Search for the cell housing the specified text and yield its (x, y) center coordinate. 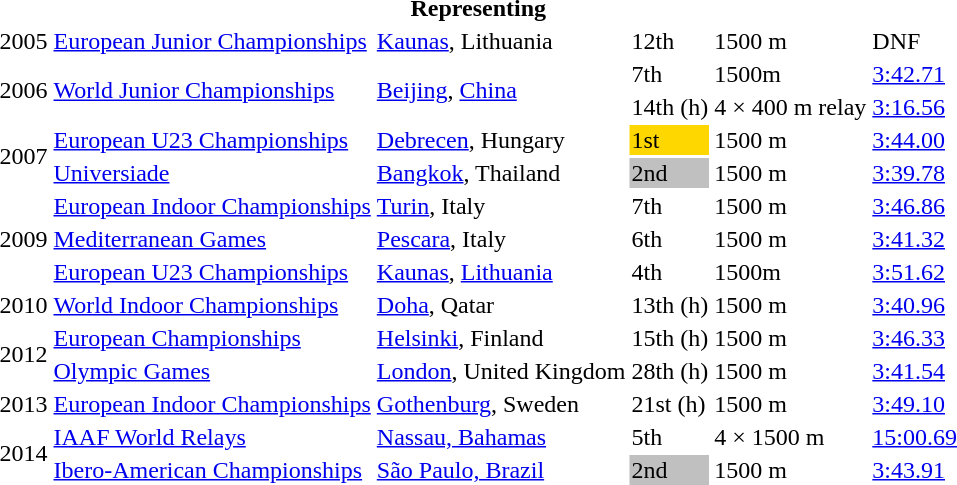
London, United Kingdom (501, 371)
5th (670, 437)
Beijing, China (501, 90)
IAAF World Relays (212, 437)
13th (h) (670, 305)
6th (670, 239)
15th (h) (670, 338)
4th (670, 272)
Doha, Qatar (501, 305)
12th (670, 41)
Nassau, Bahamas (501, 437)
São Paulo, Brazil (501, 470)
Debrecen, Hungary (501, 140)
World Junior Championships (212, 90)
Ibero-American Championships (212, 470)
Helsinki, Finland (501, 338)
Universiade (212, 173)
14th (h) (670, 107)
Olympic Games (212, 371)
European Championships (212, 338)
Turin, Italy (501, 206)
21st (h) (670, 404)
Gothenburg, Sweden (501, 404)
4 × 400 m relay (790, 107)
World Indoor Championships (212, 305)
4 × 1500 m (790, 437)
Bangkok, Thailand (501, 173)
28th (h) (670, 371)
European Junior Championships (212, 41)
1st (670, 140)
Mediterranean Games (212, 239)
Pescara, Italy (501, 239)
